Detect which cell encompasses the target text, then output its [x, y] center coordinate. 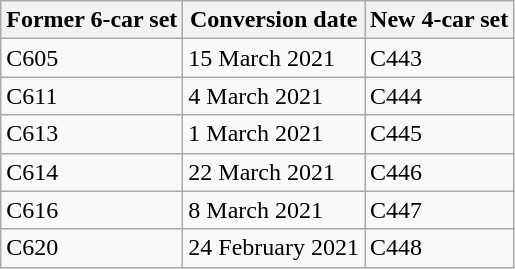
C613 [92, 134]
24 February 2021 [274, 248]
New 4-car set [440, 20]
15 March 2021 [274, 58]
C446 [440, 172]
Former 6-car set [92, 20]
22 March 2021 [274, 172]
C448 [440, 248]
C445 [440, 134]
1 March 2021 [274, 134]
C443 [440, 58]
C616 [92, 210]
4 March 2021 [274, 96]
C614 [92, 172]
C611 [92, 96]
Conversion date [274, 20]
C620 [92, 248]
C447 [440, 210]
C605 [92, 58]
8 March 2021 [274, 210]
C444 [440, 96]
